Search for the cell housing the specified text and yield its (x, y) center coordinate. 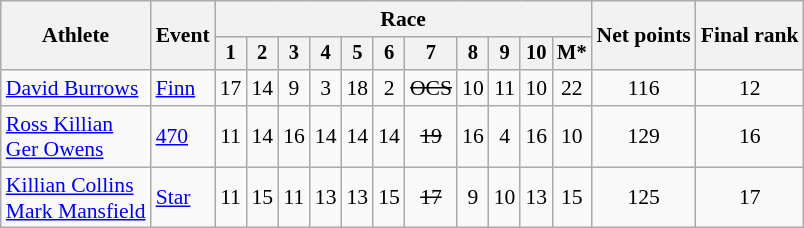
5 (358, 54)
OCS (431, 88)
Athlete (76, 36)
M* (572, 54)
Event (183, 36)
7 (431, 54)
Star (183, 198)
Ross KillianGer Owens (76, 136)
129 (644, 136)
Final rank (750, 36)
1 (231, 54)
6 (389, 54)
125 (644, 198)
Net points (644, 36)
Killian CollinsMark Mansfield (76, 198)
David Burrows (76, 88)
Race (404, 19)
18 (358, 88)
470 (183, 136)
Finn (183, 88)
116 (644, 88)
12 (750, 88)
19 (431, 136)
22 (572, 88)
8 (473, 54)
